Locate the cell with the specified text and output its [x, y] center coordinate. 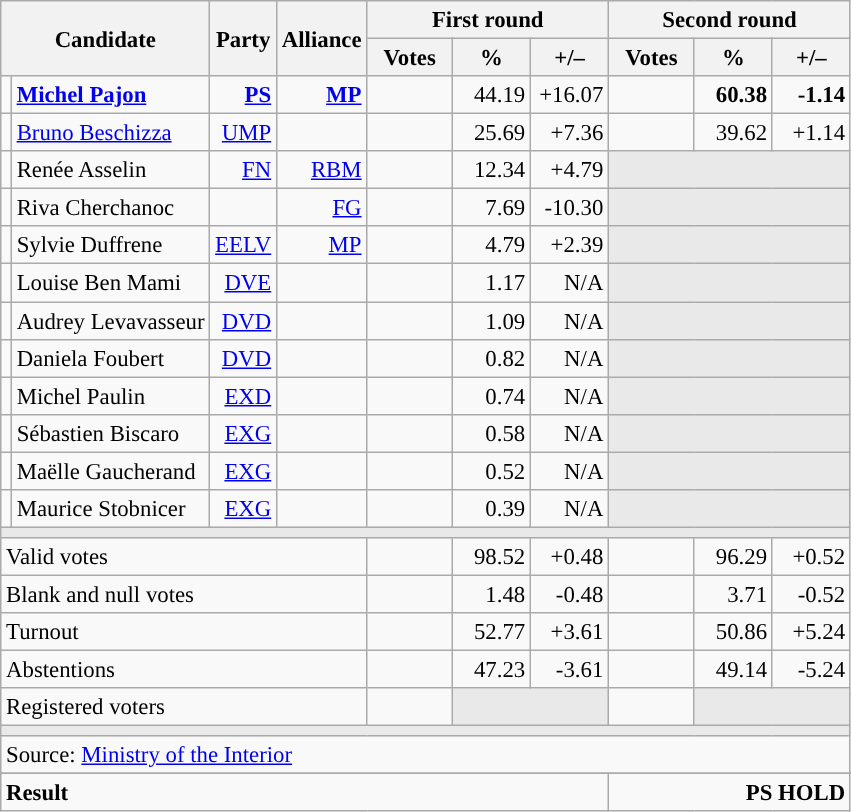
-0.48 [570, 594]
UMP [244, 133]
+4.79 [570, 170]
12.34 [491, 170]
Abstentions [184, 670]
+5.24 [811, 632]
4.79 [491, 245]
+1.14 [811, 133]
Blank and null votes [184, 594]
Source: Ministry of the Interior [426, 755]
-1.14 [811, 95]
+2.39 [570, 245]
+3.61 [570, 632]
Alliance [322, 38]
RBM [322, 170]
Sylvie Duffrene [110, 245]
Louise Ben Mami [110, 283]
52.77 [491, 632]
EXD [244, 396]
98.52 [491, 557]
-3.61 [570, 670]
+0.52 [811, 557]
Candidate [106, 38]
0.52 [491, 471]
PS HOLD [730, 793]
44.19 [491, 95]
49.14 [733, 670]
-10.30 [570, 208]
Turnout [184, 632]
First round [488, 20]
39.62 [733, 133]
Michel Paulin [110, 396]
1.17 [491, 283]
Sébastien Biscaro [110, 433]
60.38 [733, 95]
EELV [244, 245]
Daniela Foubert [110, 358]
7.69 [491, 208]
+0.48 [570, 557]
47.23 [491, 670]
Result [305, 793]
Party [244, 38]
1.48 [491, 594]
0.74 [491, 396]
Renée Asselin [110, 170]
25.69 [491, 133]
Second round [730, 20]
PS [244, 95]
3.71 [733, 594]
FN [244, 170]
50.86 [733, 632]
Maëlle Gaucherand [110, 471]
Maurice Stobnicer [110, 509]
Riva Cherchanoc [110, 208]
Audrey Levavasseur [110, 321]
+16.07 [570, 95]
0.82 [491, 358]
96.29 [733, 557]
0.39 [491, 509]
Registered voters [184, 707]
0.58 [491, 433]
1.09 [491, 321]
Michel Pajon [110, 95]
-5.24 [811, 670]
FG [322, 208]
Valid votes [184, 557]
Bruno Beschizza [110, 133]
DVE [244, 283]
-0.52 [811, 594]
+7.36 [570, 133]
